Find where the given text appears and provide that cell's center as [X, Y] coordinate. 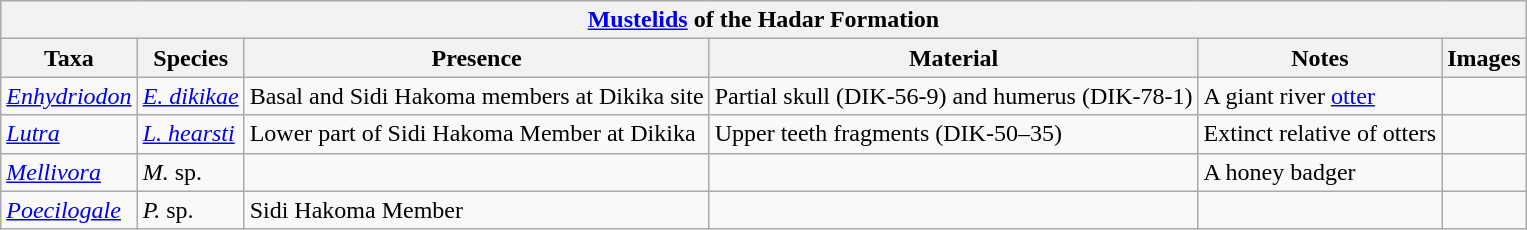
Notes [1320, 58]
Lutra [69, 134]
Partial skull (DIK-56-9) and humerus (DIK-78-1) [954, 96]
A honey badger [1320, 172]
L. hearsti [190, 134]
Material [954, 58]
Images [1484, 58]
Mustelids of the Hadar Formation [764, 20]
Sidi Hakoma Member [476, 210]
M. sp. [190, 172]
P. sp. [190, 210]
Poecilogale [69, 210]
Presence [476, 58]
Extinct relative of otters [1320, 134]
Enhydriodon [69, 96]
E. dikikae [190, 96]
A giant river otter [1320, 96]
Lower part of Sidi Hakoma Member at Dikika [476, 134]
Basal and Sidi Hakoma members at Dikika site [476, 96]
Species [190, 58]
Upper teeth fragments (DIK-50–35) [954, 134]
Taxa [69, 58]
Mellivora [69, 172]
